Return (X, Y) of the center of cell containing provided text 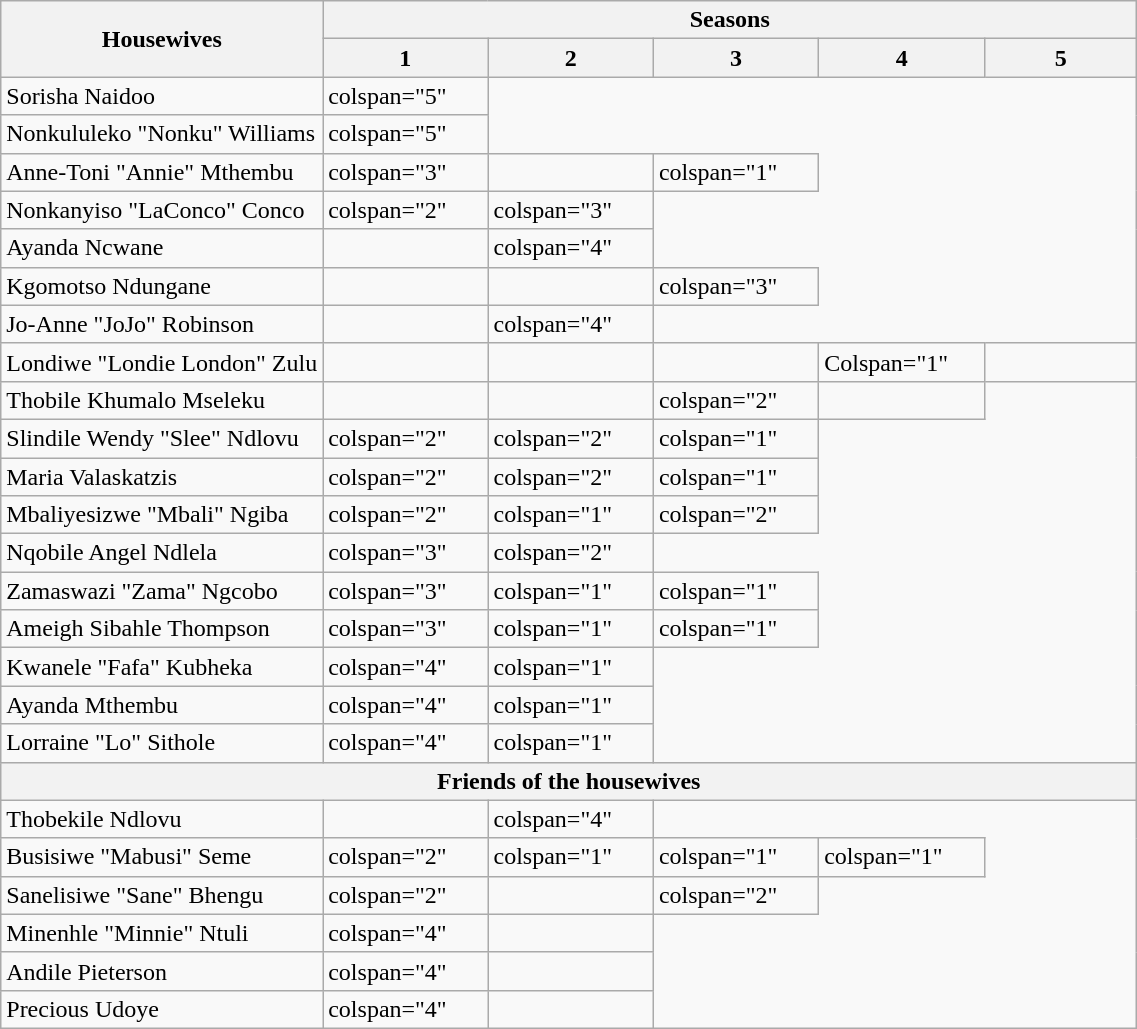
Anne-Toni "Annie" Mthembu (162, 172)
Friends of the housewives (569, 781)
Ayanda Ncwane (162, 248)
Kwanele "Fafa" Kubheka (162, 667)
Lorraine "Lo" Sithole (162, 743)
Seasons (730, 20)
Colspan="1" (902, 362)
1 (406, 58)
Nonkanyiso "LaConco" Conco (162, 210)
Sanelisiwe "Sane" Bhengu (162, 895)
Jo-Anne "JoJo" Robinson (162, 324)
Precious Udoye (162, 1009)
Maria Valaskatzis (162, 477)
Ayanda Mthembu (162, 705)
Thobile Khumalo Mseleku (162, 400)
Nqobile Angel Ndlela (162, 553)
5 (1061, 58)
Thobekile Ndlovu (162, 819)
Nonkululeko "Nonku" Williams (162, 134)
2 (570, 58)
4 (902, 58)
Sorisha Naidoo (162, 96)
Zamaswazi "Zama" Ngcobo (162, 591)
Minenhle "Minnie" Ntuli (162, 933)
Andile Pieterson (162, 971)
Kgomotso Ndungane (162, 286)
3 (736, 58)
Housewives (162, 39)
Londiwe "Londie London" Zulu (162, 362)
Slindile Wendy "Slee" Ndlovu (162, 438)
Ameigh Sibahle Thompson (162, 629)
Busisiwe "Mabusi" Seme (162, 857)
Mbaliyesizwe "Mbali" Ngiba (162, 515)
